Pinpoint the cell where the given text exists, returning its [X, Y] midpoint coordinate. 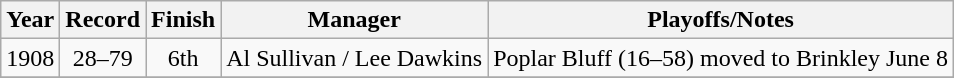
Manager [354, 20]
Finish [184, 20]
1908 [30, 58]
28–79 [103, 58]
Al Sullivan / Lee Dawkins [354, 58]
6th [184, 58]
Playoffs/Notes [721, 20]
Year [30, 20]
Record [103, 20]
Poplar Bluff (16–58) moved to Brinkley June 8 [721, 58]
